Output the (x, y) coordinate of the center of the cell containing the given text.  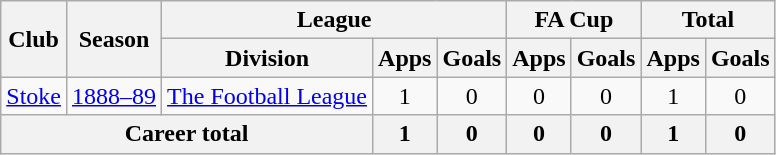
Season (114, 39)
1888–89 (114, 96)
Career total (187, 134)
The Football League (268, 96)
Division (268, 58)
Stoke (34, 96)
League (334, 20)
Total (708, 20)
Club (34, 39)
FA Cup (574, 20)
